Return the [x, y] coordinate for the center point of the cell that contains the specified text.  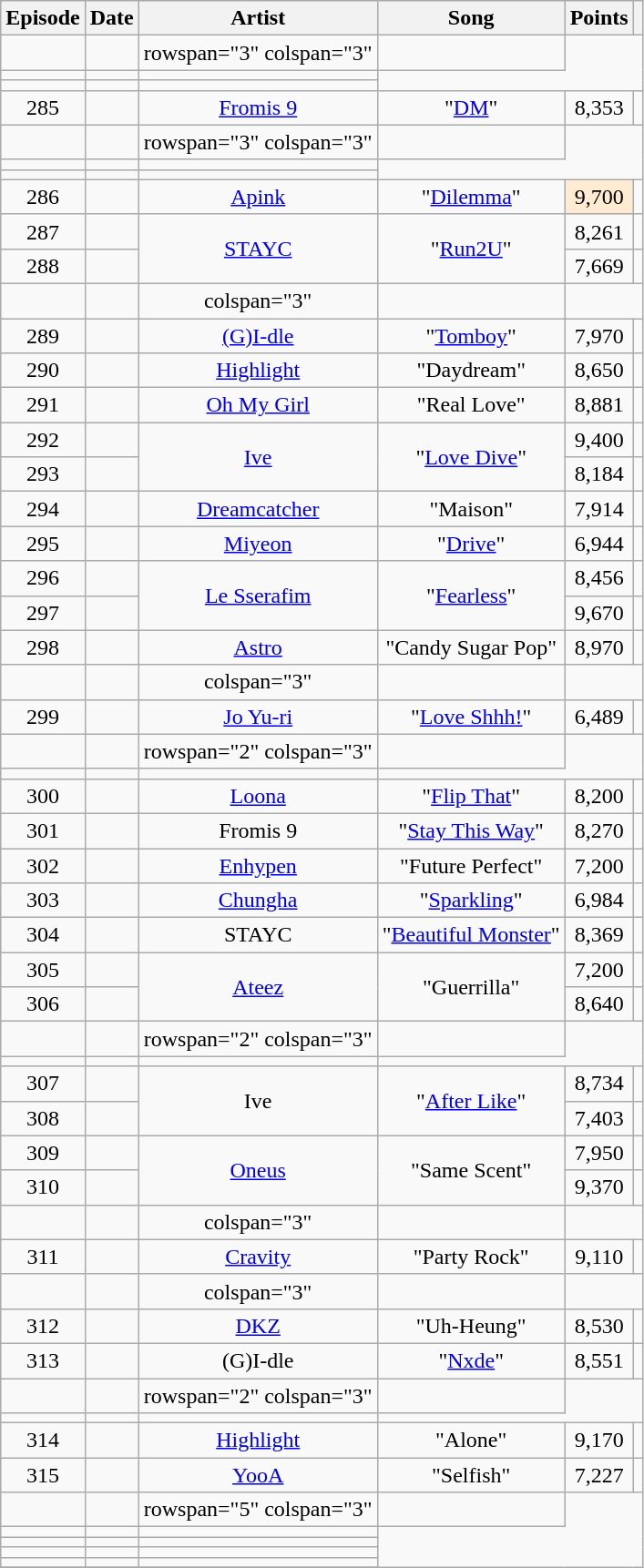
"Sparkling" [471, 901]
"Love Shhh!" [471, 717]
290 [43, 371]
Oh My Girl [258, 405]
8,184 [599, 474]
YooA [258, 1475]
Jo Yu-ri [258, 717]
"Nxde" [471, 1360]
314 [43, 1441]
291 [43, 405]
8,970 [599, 647]
305 [43, 970]
7,914 [599, 509]
7,950 [599, 1153]
8,270 [599, 830]
299 [43, 717]
Le Sserafim [258, 596]
"Daydream" [471, 371]
9,110 [599, 1257]
"Future Perfect" [471, 866]
"Love Dive" [471, 457]
293 [43, 474]
296 [43, 578]
Song [471, 18]
307 [43, 1084]
8,551 [599, 1360]
8,650 [599, 371]
6,984 [599, 901]
309 [43, 1153]
286 [43, 197]
9,400 [599, 440]
"Candy Sugar Pop" [471, 647]
300 [43, 796]
"Dilemma" [471, 197]
7,970 [599, 336]
7,227 [599, 1475]
310 [43, 1187]
Ateez [258, 987]
Miyeon [258, 544]
"Beautiful Monster" [471, 935]
292 [43, 440]
287 [43, 231]
9,170 [599, 1441]
8,261 [599, 231]
8,530 [599, 1326]
289 [43, 336]
DKZ [258, 1326]
313 [43, 1360]
rowspan="5" colspan="3" [258, 1510]
9,670 [599, 613]
"Uh-Heung" [471, 1326]
"Alone" [471, 1441]
Date [111, 18]
295 [43, 544]
285 [43, 107]
7,403 [599, 1118]
"Same Scent" [471, 1170]
Loona [258, 796]
312 [43, 1326]
297 [43, 613]
304 [43, 935]
301 [43, 830]
Cravity [258, 1257]
311 [43, 1257]
Chungha [258, 901]
8,456 [599, 578]
288 [43, 266]
6,489 [599, 717]
"After Like" [471, 1101]
9,700 [599, 197]
306 [43, 1004]
"Tomboy" [471, 336]
6,944 [599, 544]
Dreamcatcher [258, 509]
Enhypen [258, 866]
298 [43, 647]
8,200 [599, 796]
"Fearless" [471, 596]
7,669 [599, 266]
308 [43, 1118]
8,734 [599, 1084]
"Party Rock" [471, 1257]
"DM" [471, 107]
"Drive" [471, 544]
"Stay This Way" [471, 830]
8,353 [599, 107]
294 [43, 509]
Oneus [258, 1170]
8,640 [599, 1004]
303 [43, 901]
Episode [43, 18]
9,370 [599, 1187]
Astro [258, 647]
Points [599, 18]
315 [43, 1475]
"Flip That" [471, 796]
8,881 [599, 405]
"Guerrilla" [471, 987]
"Selfish" [471, 1475]
8,369 [599, 935]
"Real Love" [471, 405]
Apink [258, 197]
"Maison" [471, 509]
Artist [258, 18]
302 [43, 866]
"Run2U" [471, 249]
